Locate the cell with the specified text and output its [x, y] center coordinate. 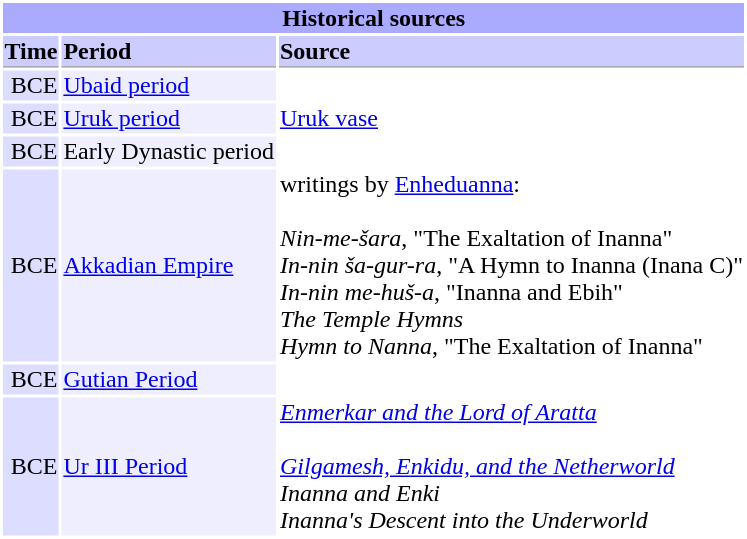
Time [31, 52]
Enmerkar and the Lord of ArattaGilgamesh, Enkidu, and the Netherworld Inanna and Enki Inanna's Descent into the Underworld [512, 467]
Ur III Period [169, 467]
Historical sources [374, 18]
Uruk period [169, 119]
Period [169, 52]
Gutian Period [169, 379]
Early Dynastic period [169, 151]
Uruk vase [512, 119]
Source [512, 52]
Akkadian Empire [169, 266]
Ubaid period [169, 85]
